Provide the (X, Y) coordinate of the cell's center where the given text is located.  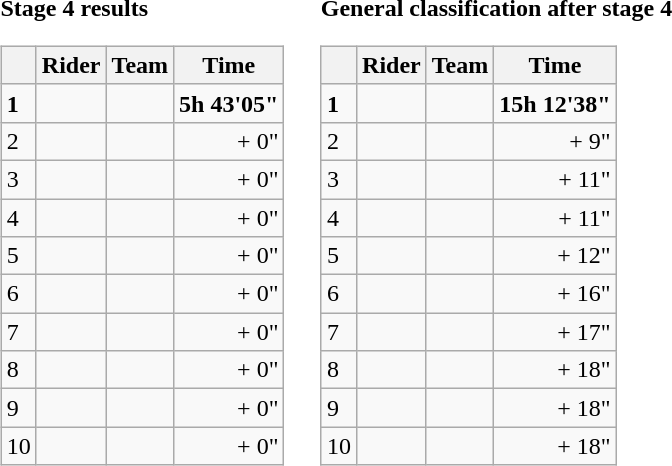
+ 17" (555, 332)
15h 12'38" (555, 103)
5h 43'05" (229, 103)
+ 9" (555, 141)
+ 16" (555, 294)
+ 12" (555, 256)
